Return [X, Y] of the center of cell containing provided text 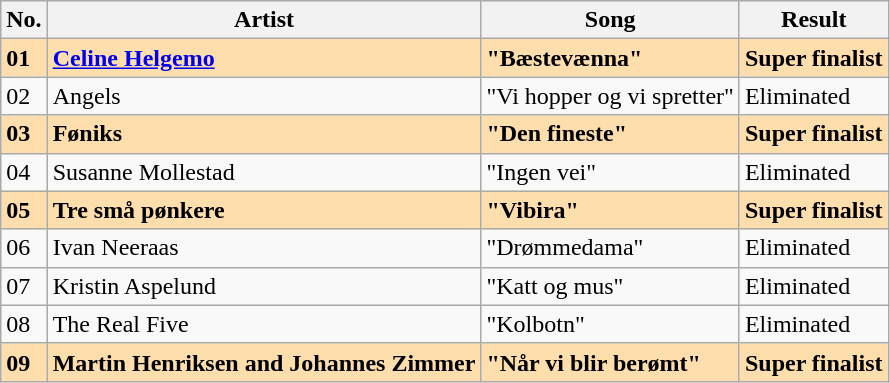
Angels [264, 96]
Celine Helgemo [264, 58]
"Når vi blir berømt" [610, 362]
Føniks [264, 134]
Martin Henriksen and Johannes Zimmer [264, 362]
Ivan Neeraas [264, 248]
No. [24, 20]
Artist [264, 20]
"Bæstevænna" [610, 58]
"Katt og mus" [610, 286]
The Real Five [264, 324]
Kristin Aspelund [264, 286]
03 [24, 134]
Result [814, 20]
09 [24, 362]
"Vi hopper og vi spretter" [610, 96]
"Den fineste" [610, 134]
Song [610, 20]
"Kolbotn" [610, 324]
"Drømmedama" [610, 248]
"Vibira" [610, 210]
08 [24, 324]
04 [24, 172]
06 [24, 248]
Tre små pønkere [264, 210]
"Ingen vei" [610, 172]
05 [24, 210]
01 [24, 58]
02 [24, 96]
07 [24, 286]
Susanne Mollestad [264, 172]
